Detect which cell encompasses the target text, then output its [x, y] center coordinate. 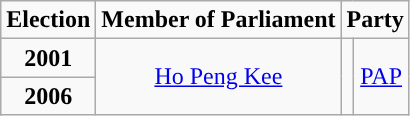
2001 [48, 58]
Party [375, 20]
Member of Parliament [218, 20]
Ho Peng Kee [218, 77]
PAP [382, 77]
2006 [48, 96]
Election [48, 20]
